Pinpoint the cell where the given text exists, returning its [X, Y] midpoint coordinate. 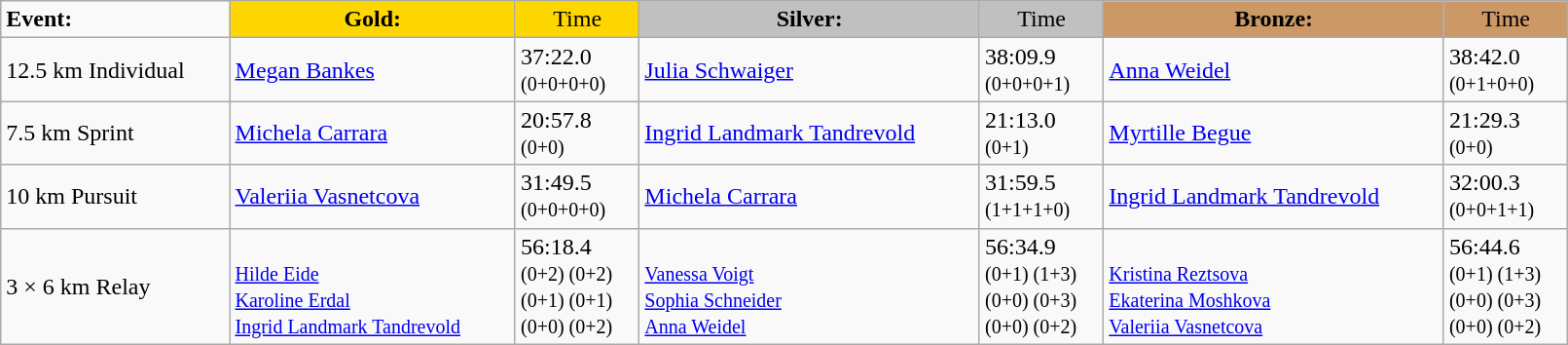
Hilde EideKaroline ErdalIngrid Landmark Tandrevold [372, 287]
21:29.3(0+0) [1505, 133]
Kristina ReztsovaEkaterina MoshkovaValeriia Vasnetcova [1274, 287]
37:22.0(0+0+0+0) [576, 70]
12.5 km Individual [115, 70]
Julia Schwaiger [810, 70]
3 × 6 km Relay [115, 287]
Gold: [372, 19]
38:42.0(0+1+0+0) [1505, 70]
56:44.6(0+1) (1+3)(0+0) (0+3)(0+0) (0+2) [1505, 287]
56:18.4(0+2) (0+2)(0+1) (0+1)(0+0) (0+2) [576, 287]
56:34.9(0+1) (1+3)(0+0) (0+3)(0+0) (0+2) [1041, 287]
21:13.0(0+1) [1041, 133]
Valeriia Vasnetcova [372, 197]
10 km Pursuit [115, 197]
Megan Bankes [372, 70]
Silver: [810, 19]
31:49.5(0+0+0+0) [576, 197]
38:09.9(0+0+0+1) [1041, 70]
Bronze: [1274, 19]
7.5 km Sprint [115, 133]
Anna Weidel [1274, 70]
Myrtille Begue [1274, 133]
20:57.8(0+0) [576, 133]
Event: [115, 19]
Vanessa VoigtSophia SchneiderAnna Weidel [810, 287]
32:00.3(0+0+1+1) [1505, 197]
31:59.5(1+1+1+0) [1041, 197]
